Provide the [x, y] coordinate of the cell's center where the given text is located.  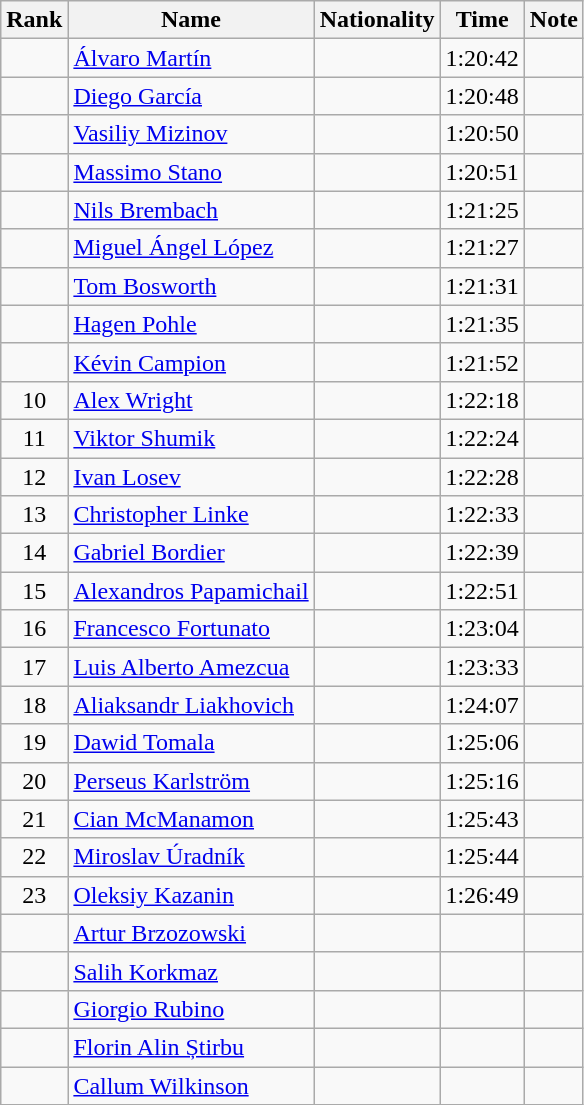
22 [34, 857]
Name [191, 20]
Callum Wilkinson [191, 1085]
Florin Alin Știrbu [191, 1047]
1:21:27 [482, 248]
Giorgio Rubino [191, 1009]
23 [34, 895]
Gabriel Bordier [191, 553]
Rank [34, 20]
1:21:35 [482, 324]
1:20:48 [482, 96]
1:25:16 [482, 781]
Vasiliy Mizinov [191, 134]
1:26:49 [482, 895]
1:25:44 [482, 857]
Artur Brzozowski [191, 933]
1:21:25 [482, 210]
1:25:43 [482, 819]
Time [482, 20]
Miroslav Úradník [191, 857]
Alexandros Papamichail [191, 591]
Viktor Shumik [191, 438]
1:20:51 [482, 172]
1:23:04 [482, 629]
11 [34, 438]
Álvaro Martín [191, 58]
17 [34, 667]
10 [34, 400]
1:22:28 [482, 477]
21 [34, 819]
Kévin Campion [191, 362]
Christopher Linke [191, 515]
Francesco Fortunato [191, 629]
Ivan Losev [191, 477]
1:23:33 [482, 667]
1:25:06 [482, 743]
Miguel Ángel López [191, 248]
1:21:31 [482, 286]
Oleksiy Kazanin [191, 895]
20 [34, 781]
1:22:39 [482, 553]
1:20:50 [482, 134]
1:22:33 [482, 515]
Massimo Stano [191, 172]
12 [34, 477]
Cian McManamon [191, 819]
Nationality [377, 20]
1:22:51 [482, 591]
13 [34, 515]
16 [34, 629]
Perseus Karlström [191, 781]
Note [554, 20]
1:21:52 [482, 362]
1:22:24 [482, 438]
Luis Alberto Amezcua [191, 667]
Diego García [191, 96]
1:22:18 [482, 400]
Hagen Pohle [191, 324]
Salih Korkmaz [191, 971]
Aliaksandr Liakhovich [191, 705]
Nils Brembach [191, 210]
18 [34, 705]
Tom Bosworth [191, 286]
Dawid Tomala [191, 743]
15 [34, 591]
19 [34, 743]
14 [34, 553]
1:20:42 [482, 58]
Alex Wright [191, 400]
1:24:07 [482, 705]
